Find where the given text appears and provide that cell's center as (X, Y) coordinate. 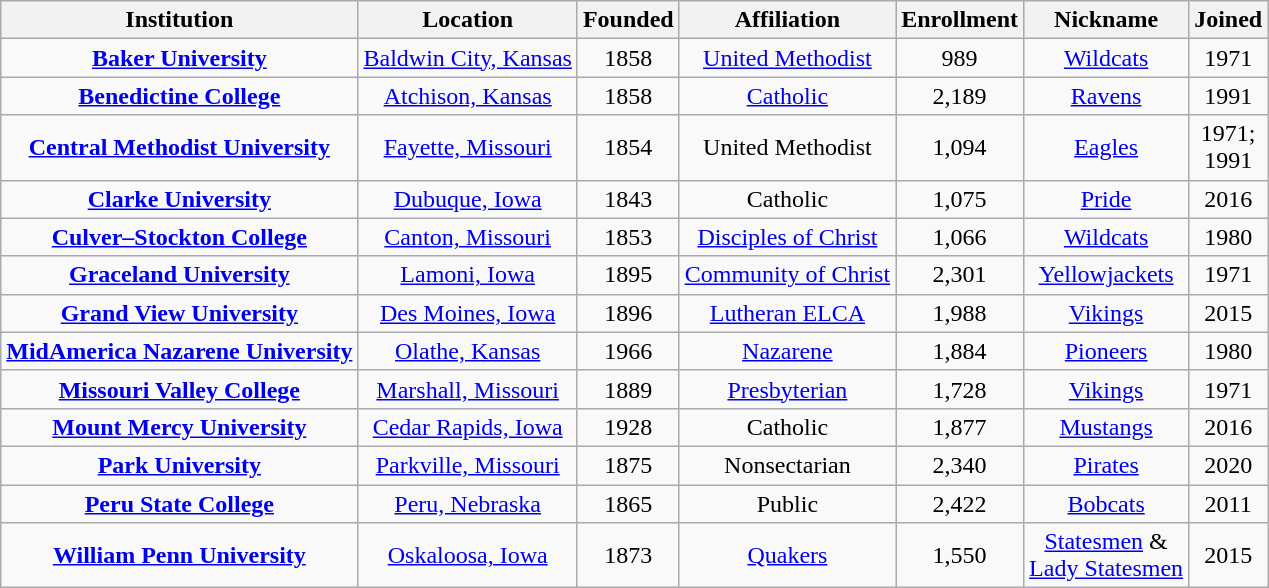
1843 (628, 199)
2020 (1228, 465)
1,884 (960, 351)
Olathe, Kansas (468, 351)
1,094 (960, 148)
1971;1991 (1228, 148)
1,550 (960, 556)
Nazarene (787, 351)
1853 (628, 237)
1,066 (960, 237)
1,988 (960, 313)
Des Moines, Iowa (468, 313)
Disciples of Christ (787, 237)
Pride (1106, 199)
Grand View University (180, 313)
Culver–Stockton College (180, 237)
1865 (628, 503)
Mount Mercy University (180, 427)
1895 (628, 275)
Parkville, Missouri (468, 465)
Institution (180, 20)
Fayette, Missouri (468, 148)
1928 (628, 427)
Clarke University (180, 199)
Central Methodist University (180, 148)
2011 (1228, 503)
Oskaloosa, Iowa (468, 556)
Quakers (787, 556)
1896 (628, 313)
William Penn University (180, 556)
Pirates (1106, 465)
Peru, Nebraska (468, 503)
2,189 (960, 96)
Public (787, 503)
Atchison, Kansas (468, 96)
Lutheran ELCA (787, 313)
1,877 (960, 427)
Community of Christ (787, 275)
1,728 (960, 389)
Enrollment (960, 20)
1991 (1228, 96)
Benedictine College (180, 96)
Pioneers (1106, 351)
2,340 (960, 465)
Nickname (1106, 20)
Bobcats (1106, 503)
Mustangs (1106, 427)
1873 (628, 556)
Baldwin City, Kansas (468, 58)
1875 (628, 465)
2,301 (960, 275)
Location (468, 20)
Joined (1228, 20)
MidAmerica Nazarene University (180, 351)
Ravens (1106, 96)
Yellowjackets (1106, 275)
Lamoni, Iowa (468, 275)
Peru State College (180, 503)
1,075 (960, 199)
1889 (628, 389)
1966 (628, 351)
Statesmen &Lady Statesmen (1106, 556)
Canton, Missouri (468, 237)
Missouri Valley College (180, 389)
Cedar Rapids, Iowa (468, 427)
Eagles (1106, 148)
Presbyterian (787, 389)
1854 (628, 148)
Baker University (180, 58)
989 (960, 58)
Marshall, Missouri (468, 389)
Founded (628, 20)
2,422 (960, 503)
Park University (180, 465)
Dubuque, Iowa (468, 199)
Graceland University (180, 275)
Nonsectarian (787, 465)
Affiliation (787, 20)
